Search for the cell housing the specified text and yield its [X, Y] center coordinate. 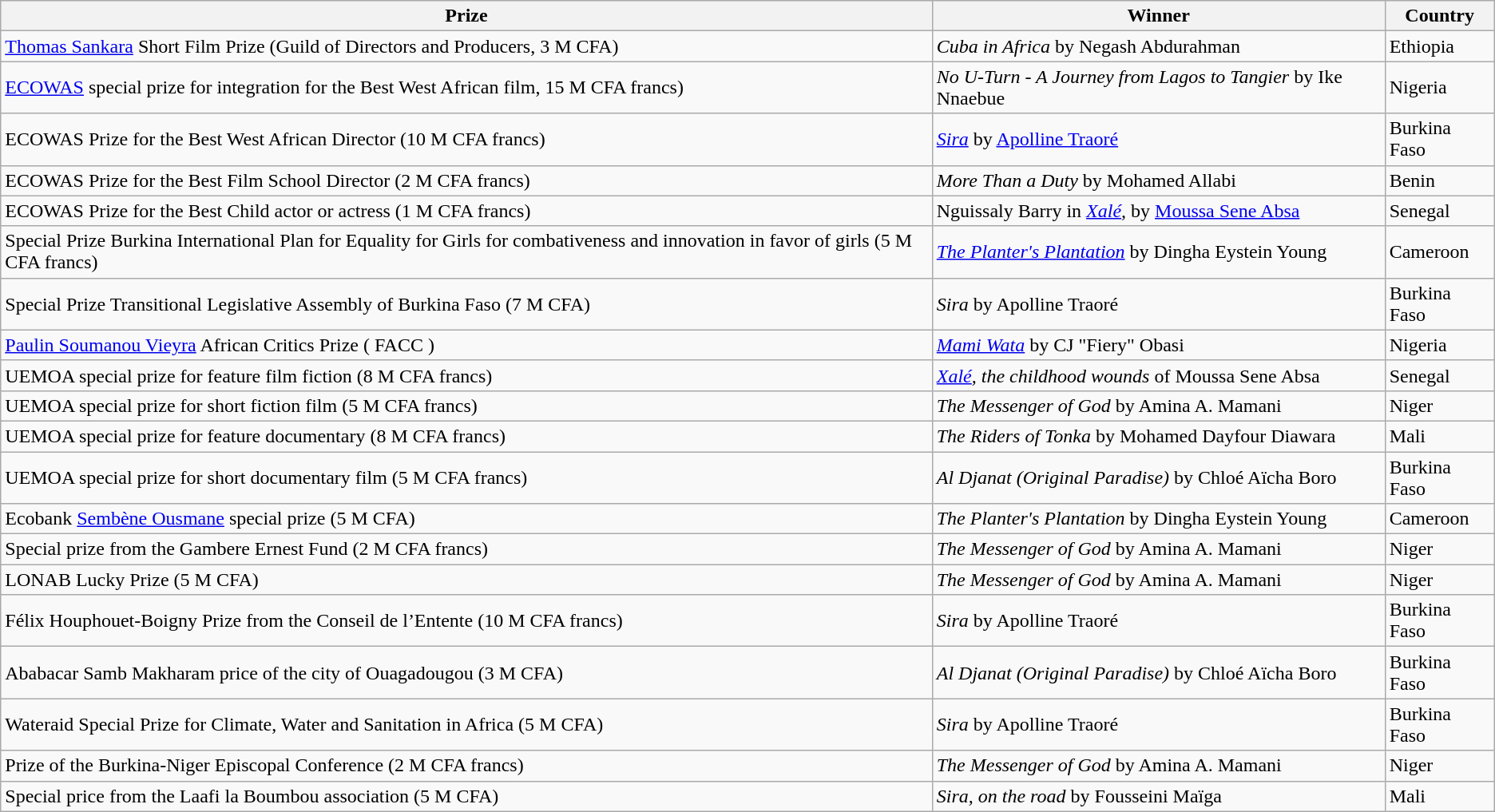
No U-Turn - A Journey from Lagos to Tangier by Ike Nnaebue [1158, 88]
Paulin Soumanou Vieyra African Critics Prize ( FACC ) [466, 345]
Special prize from the Gambere Ernest Fund (2 M CFA francs) [466, 549]
Prize [466, 16]
UEMOA special prize for feature documentary (8 M CFA francs) [466, 436]
Sira, on the road by Fousseini Maïga [1158, 796]
Winner [1158, 16]
Ethiopia [1439, 46]
Cuba in Africa by Negash Abdurahman [1158, 46]
ECOWAS Prize for the Best Child actor or actress (1 M CFA francs) [466, 211]
UEMOA special prize for feature film fiction (8 M CFA francs) [466, 375]
UEMOA special prize for short documentary film (5 M CFA francs) [466, 477]
UEMOA special prize for short fiction film (5 M CFA francs) [466, 406]
Special Prize Burkina International Plan for Equality for Girls for combativeness and innovation in favor of girls (5 M CFA francs) [466, 252]
LONAB Lucky Prize (5 M CFA) [466, 580]
ECOWAS special prize for integration for the Best West African film, 15 M CFA francs) [466, 88]
Ababacar Samb Makharam price of the city of Ouagadougou (3 M CFA) [466, 672]
Ecobank Sembène Ousmane special prize (5 M CFA) [466, 519]
Benin [1439, 180]
Nguissaly Barry in Xalé, by Moussa Sene Absa [1158, 211]
Prize of the Burkina-Niger Episcopal Conference (2 M CFA francs) [466, 766]
Xalé, the childhood wounds of Moussa Sene Absa [1158, 375]
Special price from the Laafi la Boumbou association (5 M CFA) [466, 796]
More Than a Duty by Mohamed Allabi [1158, 180]
Country [1439, 16]
The Riders of Tonka by Mohamed Dayfour Diawara [1158, 436]
ECOWAS Prize for the Best West African Director (10 M CFA francs) [466, 139]
Thomas Sankara Short Film Prize (Guild of Directors and Producers, 3 M CFA) [466, 46]
Wateraid Special Prize for Climate, Water and Sanitation in Africa (5 M CFA) [466, 725]
Special Prize Transitional Legislative Assembly of Burkina Faso (7 M CFA) [466, 303]
Mami Wata by CJ "Fiery" Obasi [1158, 345]
Félix Houphouet-Boigny Prize from the Conseil de l’Entente (10 M CFA francs) [466, 621]
ECOWAS Prize for the Best Film School Director (2 M CFA francs) [466, 180]
